Return the (X, Y) coordinate for the center point of the cell that contains the specified text.  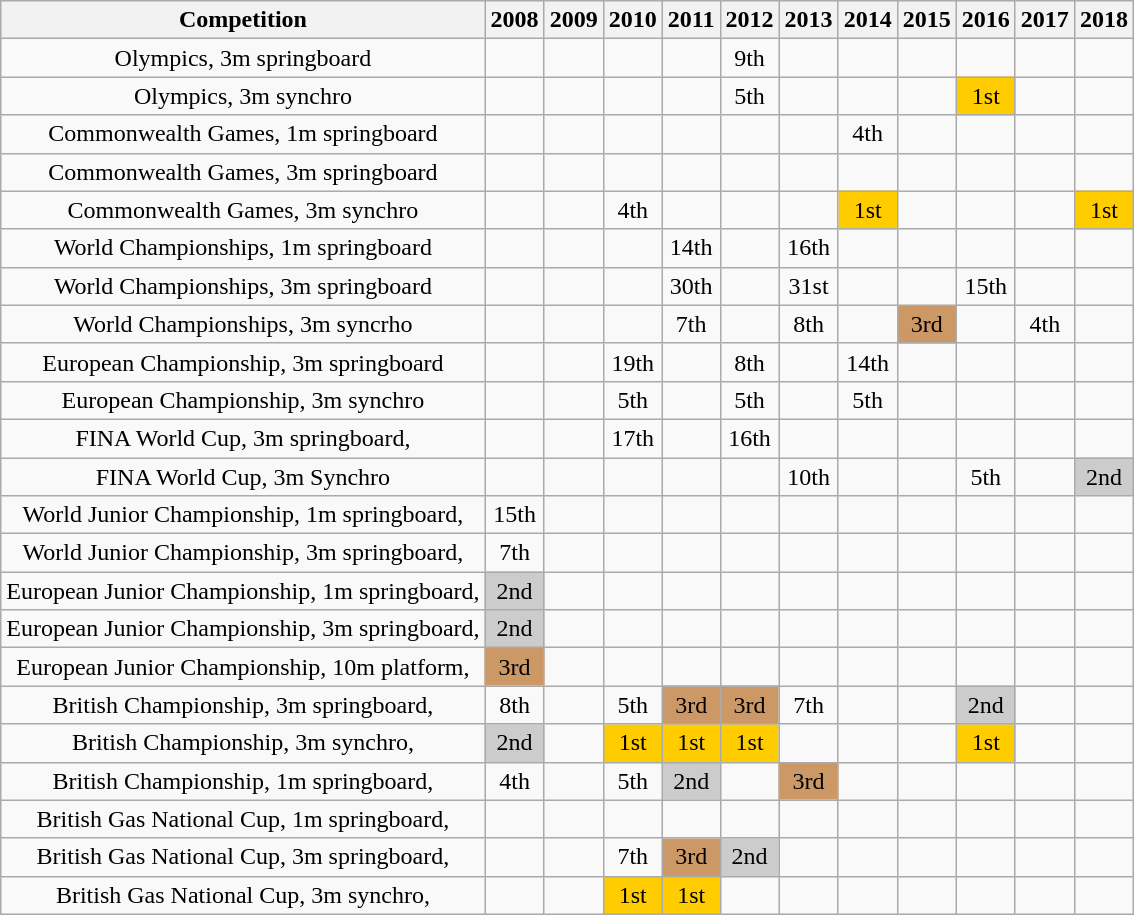
10th (808, 477)
Olympics, 3m synchro (243, 96)
World Junior Championship, 1m springboard, (243, 515)
European Championship, 3m synchro (243, 400)
2018 (1104, 20)
31st (808, 286)
2016 (986, 20)
19th (632, 362)
Olympics, 3m springboard (243, 58)
World Junior Championship, 3m springboard, (243, 553)
Commonwealth Games, 3m synchro (243, 210)
2009 (574, 20)
British Gas National Cup, 3m synchro, (243, 895)
2008 (514, 20)
British Championship, 3m synchro, (243, 743)
FINA World Cup, 3m Synchro (243, 477)
FINA World Cup, 3m springboard, (243, 438)
2014 (868, 20)
British Championship, 1m springboard, (243, 781)
European Junior Championship, 10m platform, (243, 667)
British Gas National Cup, 1m springboard, (243, 819)
17th (632, 438)
2010 (632, 20)
30th (691, 286)
British Championship, 3m springboard, (243, 705)
World Championships, 1m springboard (243, 248)
2011 (691, 20)
British Gas National Cup, 3m springboard, (243, 857)
2017 (1044, 20)
World Championships, 3m springboard (243, 286)
European Junior Championship, 3m springboard, (243, 629)
2012 (750, 20)
Competition (243, 20)
2015 (926, 20)
World Championships, 3m syncrho (243, 324)
Commonwealth Games, 1m springboard (243, 134)
2013 (808, 20)
European Championship, 3m springboard (243, 362)
9th (750, 58)
European Junior Championship, 1m springboard, (243, 591)
Commonwealth Games, 3m springboard (243, 172)
